Capture the cell that displays the provided text and extract its [X, Y] central coordinate. 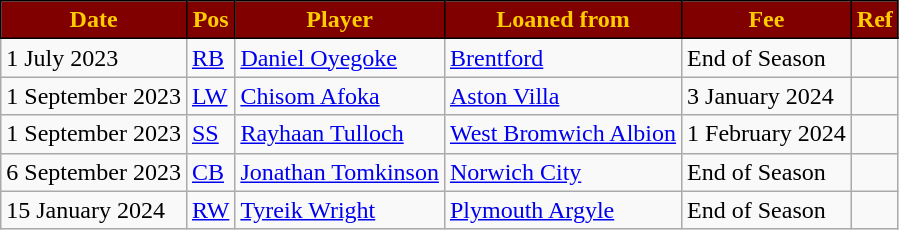
RB [210, 58]
Rayhaan Tulloch [340, 134]
Chisom Afoka [340, 96]
West Bromwich Albion [562, 134]
Date [94, 20]
15 January 2024 [94, 210]
LW [210, 96]
Norwich City [562, 172]
3 January 2024 [767, 96]
Player [340, 20]
Fee [767, 20]
Aston Villa [562, 96]
Ref [874, 20]
Plymouth Argyle [562, 210]
SS [210, 134]
Jonathan Tomkinson [340, 172]
Loaned from [562, 20]
6 September 2023 [94, 172]
Tyreik Wright [340, 210]
Pos [210, 20]
Brentford [562, 58]
Daniel Oyegoke [340, 58]
1 July 2023 [94, 58]
1 February 2024 [767, 134]
CB [210, 172]
RW [210, 210]
